Search for the cell housing the specified text and yield its [X, Y] center coordinate. 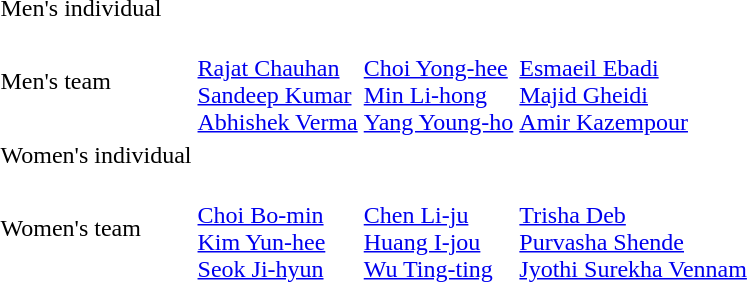
Rajat ChauhanSandeep KumarAbhishek Verma [278, 82]
Choi Yong-heeMin Li-hongYang Young-ho [438, 82]
